Output the [x, y] coordinate of the center of the cell containing the given text.  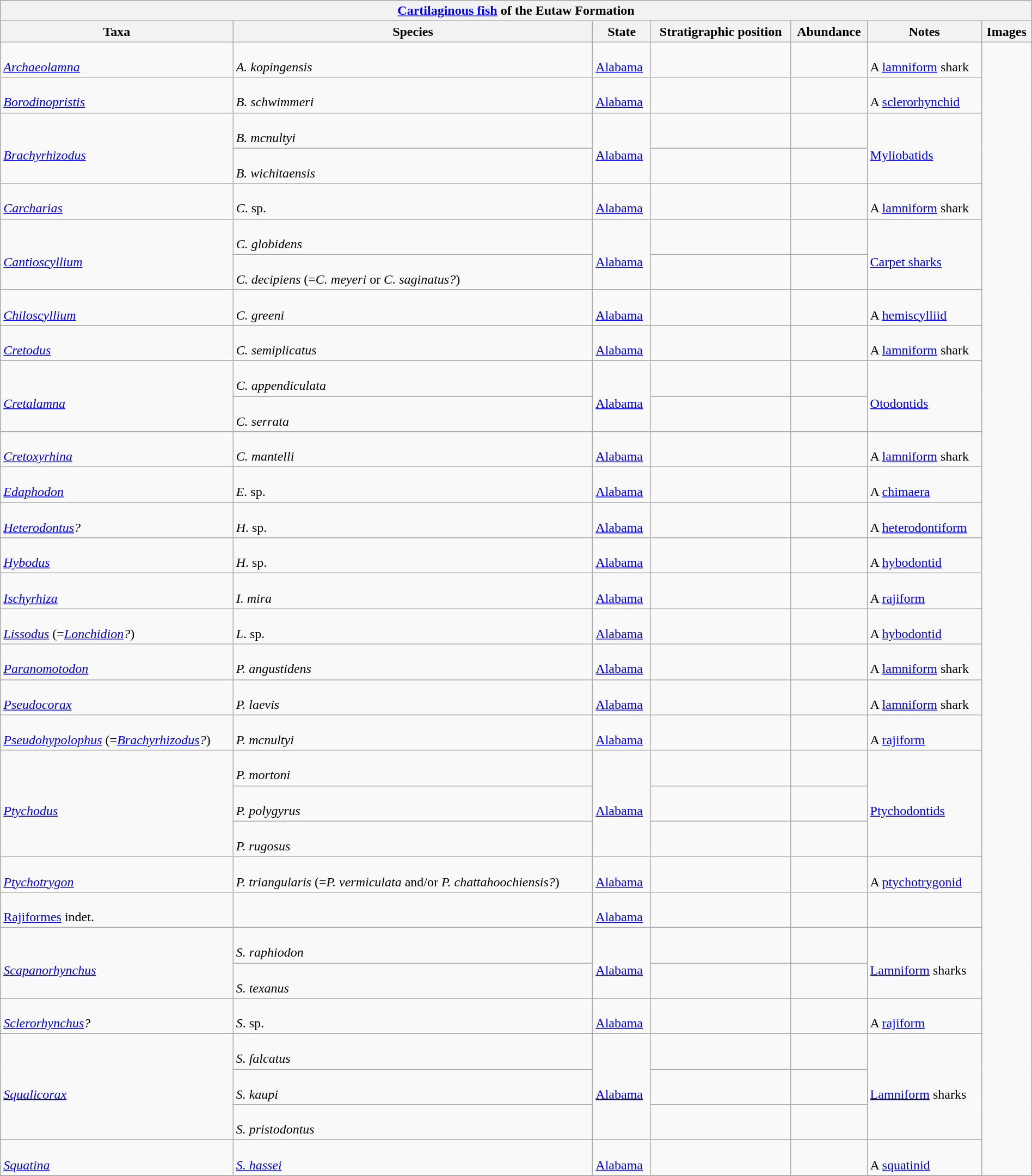
Heterodontus? [116, 520]
Species [413, 32]
Cretodus [116, 343]
Pseudohypolophus (=Brachyrhizodus?) [116, 733]
C. semiplicatus [413, 343]
P. mcnultyi [413, 733]
Taxa [116, 32]
S. kaupi [413, 1087]
C. mantelli [413, 450]
Lissodus (=Lonchidion?) [116, 626]
S. raphiodon [413, 945]
A heterodontiform [924, 520]
L. sp. [413, 626]
Squalicorax [116, 1087]
S. pristodontus [413, 1123]
Ischyrhiza [116, 591]
P. triangularis (=P. vermiculata and/or P. chattahoochiensis?) [413, 874]
Sclerorhynchus? [116, 1016]
B. mcnultyi [413, 131]
Images [1006, 32]
E. sp. [413, 485]
Stratigraphic position [721, 32]
Archaeolamna [116, 60]
A sclerorhynchid [924, 95]
S. falcatus [413, 1052]
Notes [924, 32]
Cantioscyllium [116, 254]
S. hassei [413, 1157]
A hemiscylliid [924, 307]
B. wichitaensis [413, 166]
C. appendiculata [413, 378]
Squatina [116, 1157]
Carcharias [116, 201]
S. sp. [413, 1016]
P. polygyrus [413, 804]
C. serrata [413, 414]
B. schwimmeri [413, 95]
A ptychotrygonid [924, 874]
Cartilaginous fish of the Eutaw Formation [516, 11]
Hybodus [116, 555]
Ptychodontids [924, 804]
Otodontids [924, 396]
P. mortoni [413, 768]
Carpet sharks [924, 254]
P. angustidens [413, 662]
Ptychotrygon [116, 874]
C. globidens [413, 236]
Cretalamna [116, 396]
C. sp. [413, 201]
Pseudocorax [116, 697]
I. mira [413, 591]
S. texanus [413, 980]
A. kopingensis [413, 60]
Paranomotodon [116, 662]
Myliobatids [924, 148]
Cretoxyrhina [116, 450]
Ptychodus [116, 804]
State [622, 32]
Abundance [829, 32]
Edaphodon [116, 485]
A chimaera [924, 485]
C. greeni [413, 307]
Borodinopristis [116, 95]
Brachyrhizodus [116, 148]
P. laevis [413, 697]
Rajiformes indet. [116, 909]
C. decipiens (=C. meyeri or C. saginatus?) [413, 272]
P. rugosus [413, 838]
Scapanorhynchus [116, 963]
Chiloscyllium [116, 307]
A squatinid [924, 1157]
